Search for the cell housing the specified text and yield its [X, Y] center coordinate. 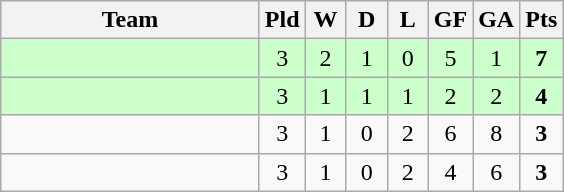
L [408, 20]
GF [450, 20]
7 [542, 58]
D [366, 20]
8 [496, 134]
GA [496, 20]
Team [130, 20]
5 [450, 58]
Pld [282, 20]
Pts [542, 20]
W [326, 20]
